For the text-containing cell, return its midpoint in [x, y] coordinate format. 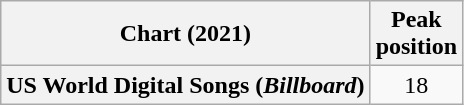
18 [416, 85]
US World Digital Songs (Billboard) [186, 85]
Peakposition [416, 34]
Chart (2021) [186, 34]
